Find where the given text appears and provide that cell's center as (X, Y) coordinate. 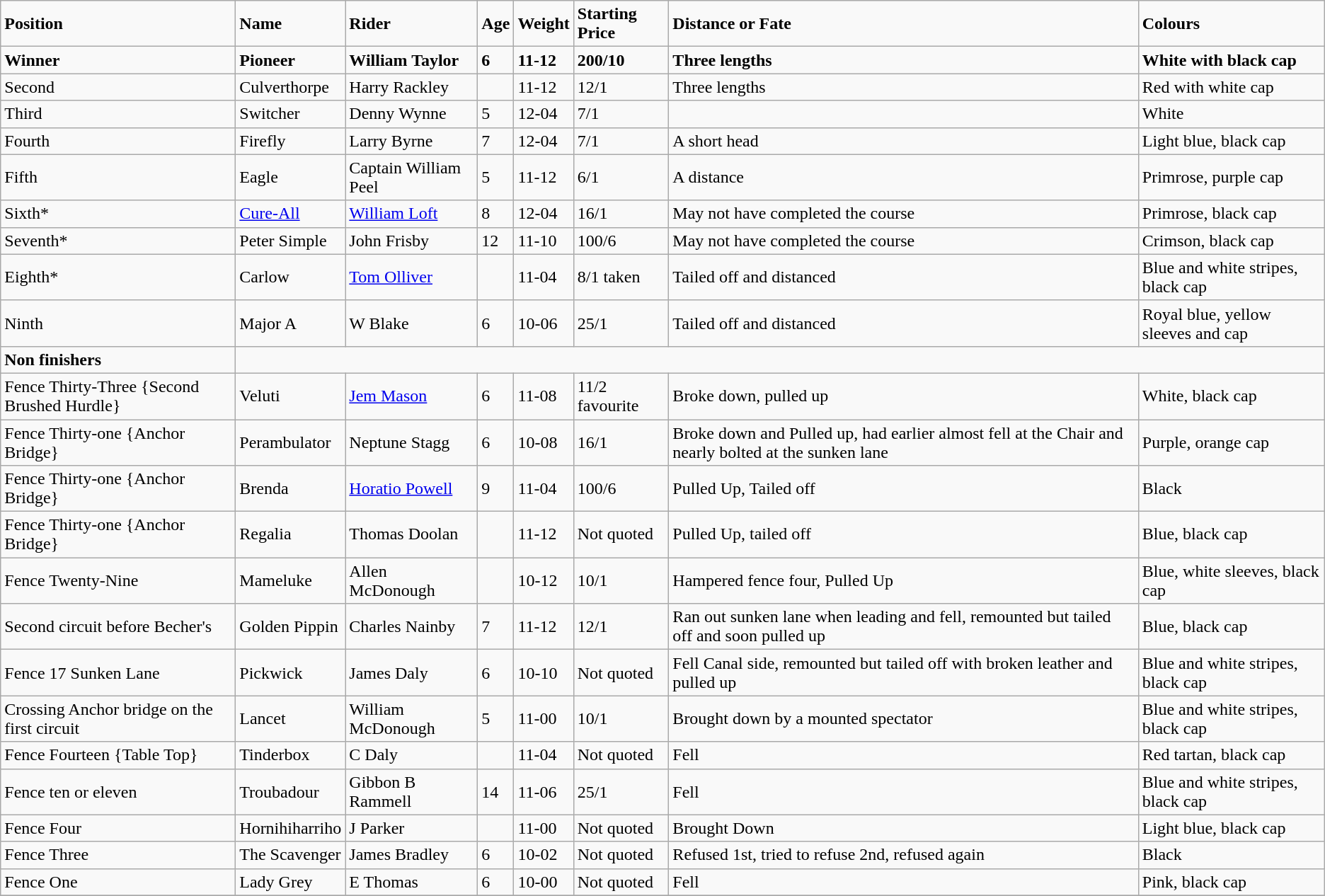
Second circuit before Becher's (118, 627)
A short head (903, 141)
Culverthorpe (290, 87)
E Thomas (412, 882)
Pulled Up, Tailed off (903, 488)
Primrose, purple cap (1232, 177)
Tom Olliver (412, 277)
Captain William Peel (412, 177)
10-10 (544, 672)
Eighth* (118, 277)
Carlow (290, 277)
6/1 (621, 177)
Colours (1232, 24)
Red tartan, black cap (1232, 755)
Rider (412, 24)
Second (118, 87)
J Parker (412, 828)
Larry Byrne (412, 141)
Position (118, 24)
Name (290, 24)
Red with white cap (1232, 87)
Fell Canal side, remounted but tailed off with broken leather and pulled up (903, 672)
8 (495, 214)
Jem Mason (412, 396)
Fence Fourteen {Table Top} (118, 755)
Refused 1st, tried to refuse 2nd, refused again (903, 855)
14 (495, 791)
James Bradley (412, 855)
Horatio Powell (412, 488)
Lancet (290, 719)
Pioneer (290, 60)
Charles Nainby (412, 627)
Pickwick (290, 672)
Thomas Doolan (412, 535)
Fourth (118, 141)
A distance (903, 177)
Tinderbox (290, 755)
Regalia (290, 535)
Major A (290, 323)
Broke down, pulled up (903, 396)
Cure-All (290, 214)
John Frisby (412, 241)
Crimson, black cap (1232, 241)
Winner (118, 60)
10-06 (544, 323)
Distance or Fate (903, 24)
9 (495, 488)
Sixth* (118, 214)
Non finishers (118, 360)
11-08 (544, 396)
Primrose, black cap (1232, 214)
Brenda (290, 488)
Harry Rackley (412, 87)
Blue, white sleeves, black cap (1232, 580)
William Loft (412, 214)
Mameluke (290, 580)
11/2 favourite (621, 396)
Firefly (290, 141)
Hampered fence four, Pulled Up (903, 580)
Ran out sunken lane when leading and fell, remounted but tailed off and soon pulled up (903, 627)
Fence 17 Sunken Lane (118, 672)
Third (118, 114)
12 (495, 241)
Brought Down (903, 828)
Lady Grey (290, 882)
Fence Thirty-Three {Second Brushed Hurdle} (118, 396)
White, black cap (1232, 396)
Crossing Anchor bridge on the first circuit (118, 719)
Neptune Stagg (412, 442)
Eagle (290, 177)
10-12 (544, 580)
10-00 (544, 882)
8/1 taken (621, 277)
Fence Four (118, 828)
Fence Three (118, 855)
James Daly (412, 672)
Golden Pippin (290, 627)
Veluti (290, 396)
Brought down by a mounted spectator (903, 719)
Pink, black cap (1232, 882)
Denny Wynne (412, 114)
William Taylor (412, 60)
Fence ten or eleven (118, 791)
Fence One (118, 882)
Hornihiharriho (290, 828)
Peter Simple (290, 241)
10-08 (544, 442)
Ninth (118, 323)
Perambulator (290, 442)
Fence Twenty-Nine (118, 580)
10-02 (544, 855)
Starting Price (621, 24)
Seventh* (118, 241)
Broke down and Pulled up, had earlier almost fell at the Chair and nearly bolted at the sunken lane (903, 442)
Troubadour (290, 791)
William McDonough (412, 719)
White with black cap (1232, 60)
Pulled Up, tailed off (903, 535)
Switcher (290, 114)
Age (495, 24)
Purple, orange cap (1232, 442)
Fifth (118, 177)
11-06 (544, 791)
White (1232, 114)
200/10 (621, 60)
C Daly (412, 755)
Royal blue, yellow sleeves and cap (1232, 323)
W Blake (412, 323)
Allen McDonough (412, 580)
Gibbon B Rammell (412, 791)
The Scavenger (290, 855)
11-10 (544, 241)
Weight (544, 24)
